Detect which cell encompasses the target text, then output its [X, Y] center coordinate. 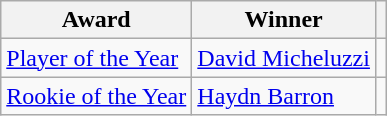
Rookie of the Year [96, 96]
Winner [284, 20]
Player of the Year [96, 58]
David Micheluzzi [284, 58]
Award [96, 20]
Haydn Barron [284, 96]
